Determine the (x, y) coordinate at the center of the cell enclosing the given text.  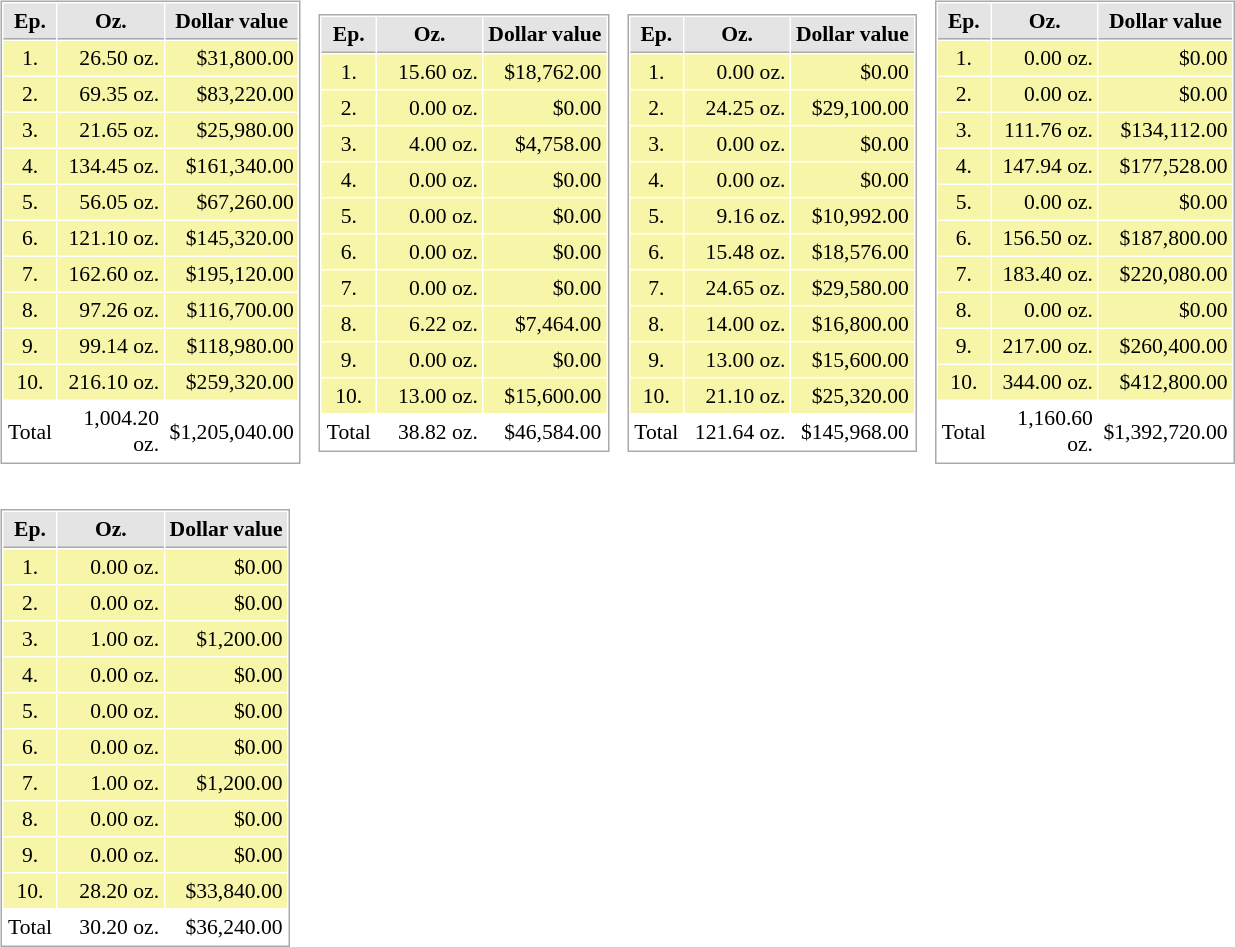
121.64 oz. (737, 431)
$259,320.00 (232, 382)
28.20 oz. (111, 891)
69.35 oz. (111, 94)
15.60 oz. (430, 71)
$187,800.00 (1166, 238)
$18,576.00 (852, 251)
$67,260.00 (232, 202)
$4,758.00 (545, 143)
$1,392,720.00 (1166, 431)
$195,120.00 (232, 274)
162.60 oz. (111, 274)
$220,080.00 (1166, 274)
$412,800.00 (1166, 382)
$25,980.00 (232, 130)
216.10 oz. (111, 382)
$36,240.00 (226, 927)
$83,220.00 (232, 94)
26.50 oz. (111, 58)
$33,840.00 (226, 891)
21.65 oz. (111, 130)
$16,800.00 (852, 323)
121.10 oz. (111, 238)
56.05 oz. (111, 202)
99.14 oz. (111, 346)
38.82 oz. (430, 431)
$260,400.00 (1166, 346)
21.10 oz. (737, 395)
$18,762.00 (545, 71)
147.94 oz. (1045, 166)
24.65 oz. (737, 287)
$46,584.00 (545, 431)
30.20 oz. (111, 927)
183.40 oz. (1045, 274)
1,004.20 oz. (111, 431)
217.00 oz. (1045, 346)
$118,980.00 (232, 346)
14.00 oz. (737, 323)
344.00 oz. (1045, 382)
1,160.60 oz. (1045, 431)
$177,528.00 (1166, 166)
$31,800.00 (232, 58)
15.48 oz. (737, 251)
4.00 oz. (430, 143)
$10,992.00 (852, 215)
6.22 oz. (430, 323)
$7,464.00 (545, 323)
$29,580.00 (852, 287)
$116,700.00 (232, 310)
$145,320.00 (232, 238)
$161,340.00 (232, 166)
9.16 oz. (737, 215)
$145,968.00 (852, 431)
$25,320.00 (852, 395)
$29,100.00 (852, 107)
111.76 oz. (1045, 130)
$134,112.00 (1166, 130)
24.25 oz. (737, 107)
134.45 oz. (111, 166)
97.26 oz. (111, 310)
156.50 oz. (1045, 238)
$1,205,040.00 (232, 431)
